Identify which cell holds the provided text, then report its (x, y) central coordinate. 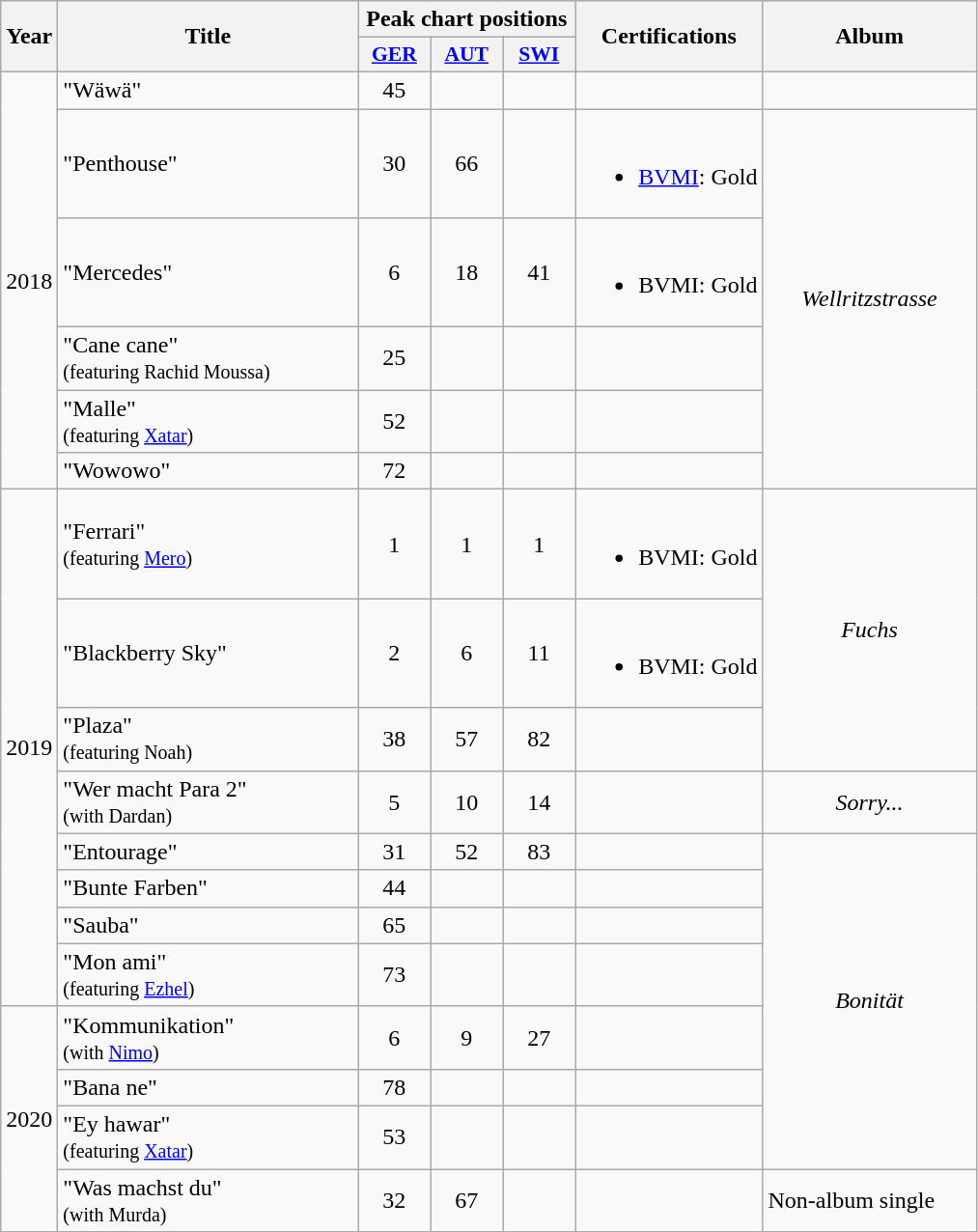
2018 (29, 280)
2019 (29, 748)
32 (394, 1199)
"Wowowo" (209, 471)
9 (467, 1037)
"Wäwä" (209, 90)
65 (394, 925)
"Mon ami"(featuring Ezhel) (209, 975)
"Entourage" (209, 852)
Title (209, 37)
Non-album single (869, 1199)
83 (539, 852)
"Cane cane" (featuring Rachid Moussa) (209, 359)
72 (394, 471)
Bonität (869, 1000)
Peak chart positions (467, 19)
31 (394, 852)
38 (394, 740)
Wellritzstrasse (869, 298)
Year (29, 37)
27 (539, 1037)
30 (394, 162)
Certifications (669, 37)
44 (394, 888)
"Ferrari" (featuring Mero) (209, 545)
Sorry... (869, 801)
67 (467, 1199)
"Was machst du"(with Murda) (209, 1199)
57 (467, 740)
82 (539, 740)
66 (467, 162)
2 (394, 653)
"Sauba" (209, 925)
"Plaza" (featuring Noah) (209, 740)
45 (394, 90)
"Wer macht Para 2" (with Dardan) (209, 801)
5 (394, 801)
"Bana ne" (209, 1087)
10 (467, 801)
73 (394, 975)
"Mercedes" (209, 272)
Fuchs (869, 630)
"Kommunikation"(with Nimo) (209, 1037)
78 (394, 1087)
41 (539, 272)
GER (394, 55)
25 (394, 359)
2020 (29, 1118)
11 (539, 653)
"Malle" (featuring Xatar) (209, 421)
"Ey hawar"(featuring Xatar) (209, 1137)
"Bunte Farben" (209, 888)
"Blackberry Sky" (209, 653)
AUT (467, 55)
53 (394, 1137)
Album (869, 37)
18 (467, 272)
"Penthouse" (209, 162)
SWI (539, 55)
14 (539, 801)
